Return (X, Y) of the center of cell containing provided text 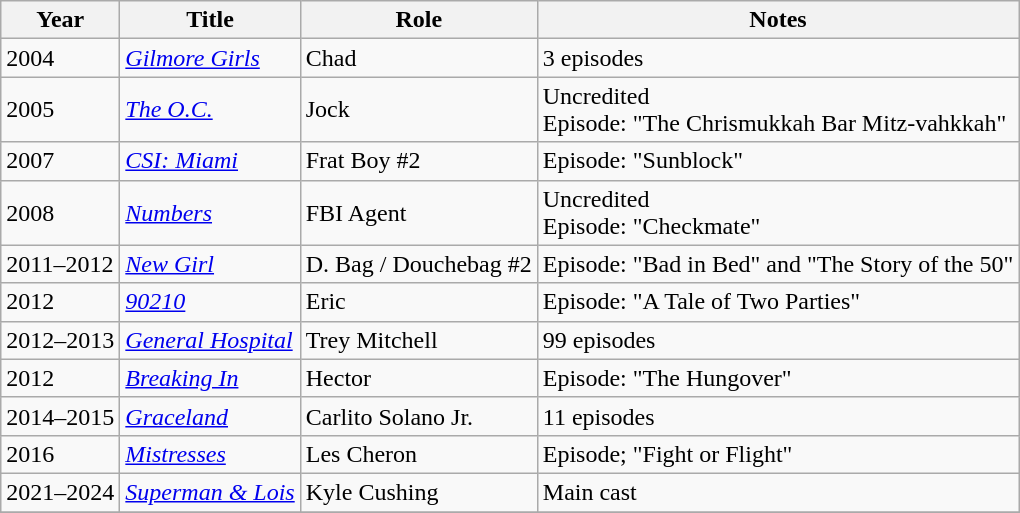
2012–2013 (60, 340)
General Hospital (210, 340)
2011–2012 (60, 264)
UncreditedEpisode: "Checkmate" (778, 212)
Chad (418, 58)
Kyle Cushing (418, 492)
Gilmore Girls (210, 58)
Hector (418, 378)
The O.C. (210, 110)
Main cast (778, 492)
2004 (60, 58)
Carlito Solano Jr. (418, 416)
UncreditedEpisode: "The Chrismukkah Bar Mitz-vahkkah" (778, 110)
Year (60, 20)
Episode: "Bad in Bed" and "The Story of the 50" (778, 264)
11 episodes (778, 416)
2008 (60, 212)
2005 (60, 110)
Superman & Lois (210, 492)
D. Bag / Douchebag #2 (418, 264)
2021–2024 (60, 492)
Episode: "Sunblock" (778, 161)
Mistresses (210, 454)
Episode: "The Hungover" (778, 378)
Episode: "A Tale of Two Parties" (778, 302)
Notes (778, 20)
99 episodes (778, 340)
FBI Agent (418, 212)
Trey Mitchell (418, 340)
2014–2015 (60, 416)
Jock (418, 110)
Les Cheron (418, 454)
Title (210, 20)
Graceland (210, 416)
90210 (210, 302)
Role (418, 20)
CSI: Miami (210, 161)
Numbers (210, 212)
Eric (418, 302)
2016 (60, 454)
New Girl (210, 264)
Episode; "Fight or Flight" (778, 454)
Breaking In (210, 378)
Frat Boy #2 (418, 161)
2007 (60, 161)
3 episodes (778, 58)
